Find where the given text appears and provide that cell's center as [x, y] coordinate. 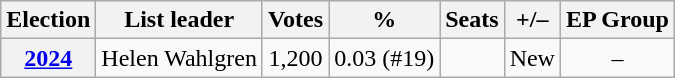
Election [48, 20]
Helen Wahlgren [180, 58]
Votes [295, 20]
Seats [472, 20]
% [384, 20]
EP Group [617, 20]
List leader [180, 20]
+/– [532, 20]
– [617, 58]
0.03 (#19) [384, 58]
2024 [48, 58]
New [532, 58]
1,200 [295, 58]
